Scan for the cell matching the given text and deliver its (X, Y) coordinate at center. 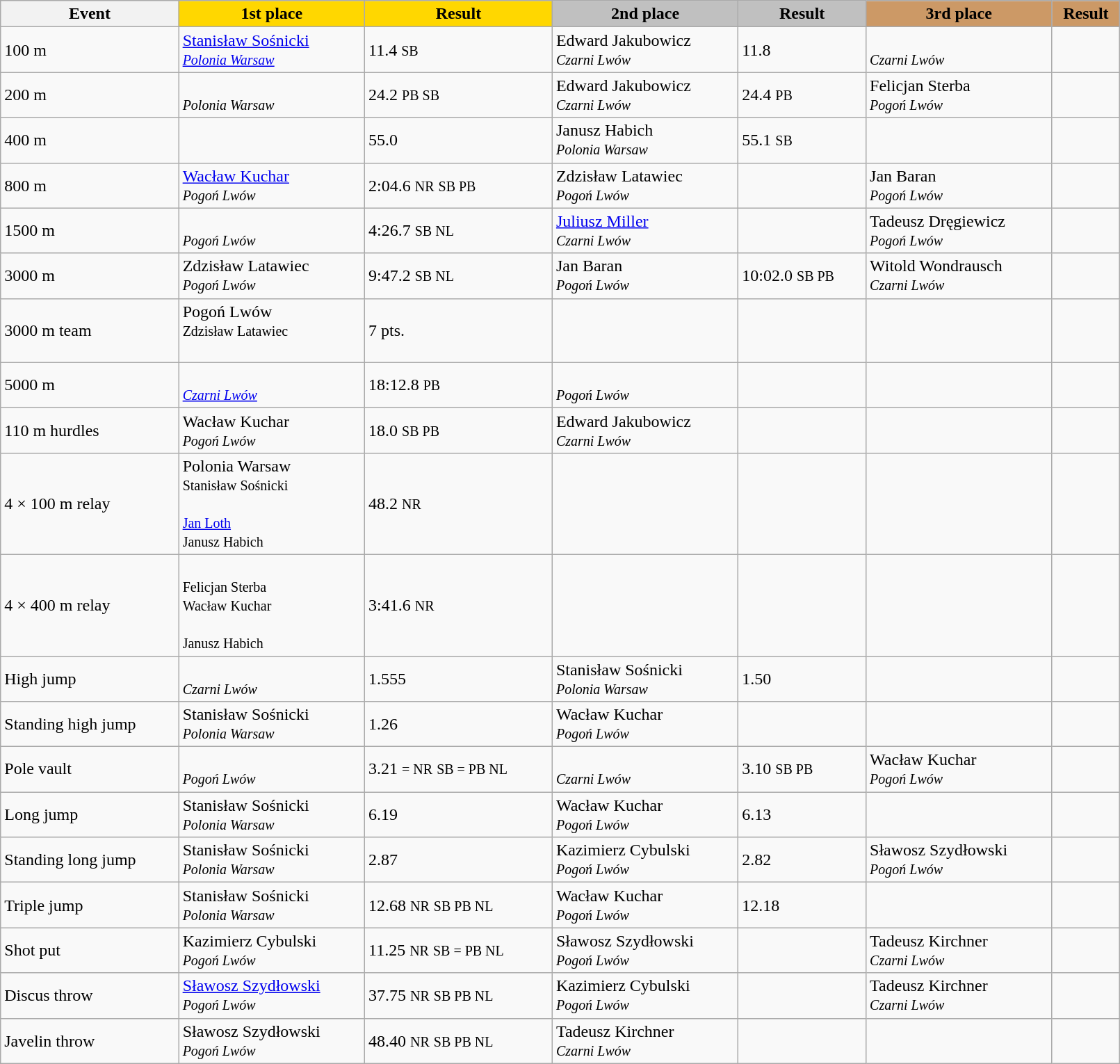
4:26.7 SB NL (459, 231)
55.0 (459, 140)
Standing high jump (90, 725)
Janusz HabichPolonia Warsaw (645, 140)
18:12.8 PB (459, 385)
Pogoń LwówZdzisław Latawiec (271, 330)
2nd place (645, 14)
9:47.2 SB NL (459, 275)
10:02.0 SB PB (802, 275)
Triple jump (90, 905)
1.555 (459, 679)
11.4 SB (459, 50)
3rd place (959, 14)
Polonia Warsaw (271, 95)
48.40 NR SB PB NL (459, 1040)
Polonia WarsawStanisław SośnickiJan LothJanusz Habich (271, 503)
2.87 (459, 860)
Juliusz MillerCzarni Lwów (645, 231)
3000 m team (90, 330)
7 pts. (459, 330)
18.0 SB PB (459, 430)
Felicjan SterbaPogoń Lwów (959, 95)
800 m (90, 185)
Javelin throw (90, 1040)
1.50 (802, 679)
1.26 (459, 725)
3:41.6 NR (459, 605)
200 m (90, 95)
24.2 PB SB (459, 95)
Standing long jump (90, 860)
3.21 = NR SB = PB NL (459, 769)
5000 m (90, 385)
Discus throw (90, 996)
1st place (271, 14)
6.13 (802, 815)
12.68 NR SB PB NL (459, 905)
High jump (90, 679)
11.8 (802, 50)
11.25 NR SB = PB NL (459, 950)
37.75 NR SB PB NL (459, 996)
1500 m (90, 231)
Event (90, 14)
Tadeusz DręgiewiczPogoń Lwów (959, 231)
Felicjan SterbaWacław KucharJanusz Habich (271, 605)
Shot put (90, 950)
Long jump (90, 815)
3.10 SB PB (802, 769)
110 m hurdles (90, 430)
2.82 (802, 860)
3000 m (90, 275)
400 m (90, 140)
24.4 PB (802, 95)
2:04.6 NR SB PB (459, 185)
Pole vault (90, 769)
55.1 SB (802, 140)
4 × 100 m relay (90, 503)
12.18 (802, 905)
4 × 400 m relay (90, 605)
6.19 (459, 815)
100 m (90, 50)
Witold WondrauschCzarni Lwów (959, 275)
48.2 NR (459, 503)
